Output the (X, Y) coordinate of the center of the cell containing the given text.  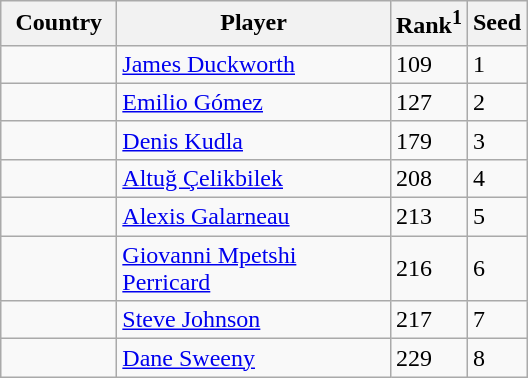
Rank1 (428, 24)
Altuğ Çelikbilek (254, 178)
5 (496, 217)
2 (496, 102)
216 (428, 268)
Alexis Galarneau (254, 217)
Seed (496, 24)
James Duckworth (254, 64)
229 (428, 358)
7 (496, 320)
6 (496, 268)
Denis Kudla (254, 140)
213 (428, 217)
Giovanni Mpetshi Perricard (254, 268)
217 (428, 320)
3 (496, 140)
Player (254, 24)
208 (428, 178)
Country (59, 24)
Steve Johnson (254, 320)
4 (496, 178)
127 (428, 102)
1 (496, 64)
8 (496, 358)
Dane Sweeny (254, 358)
Emilio Gómez (254, 102)
109 (428, 64)
179 (428, 140)
